From the cell containing the given text, extract its center point as [x, y] coordinate. 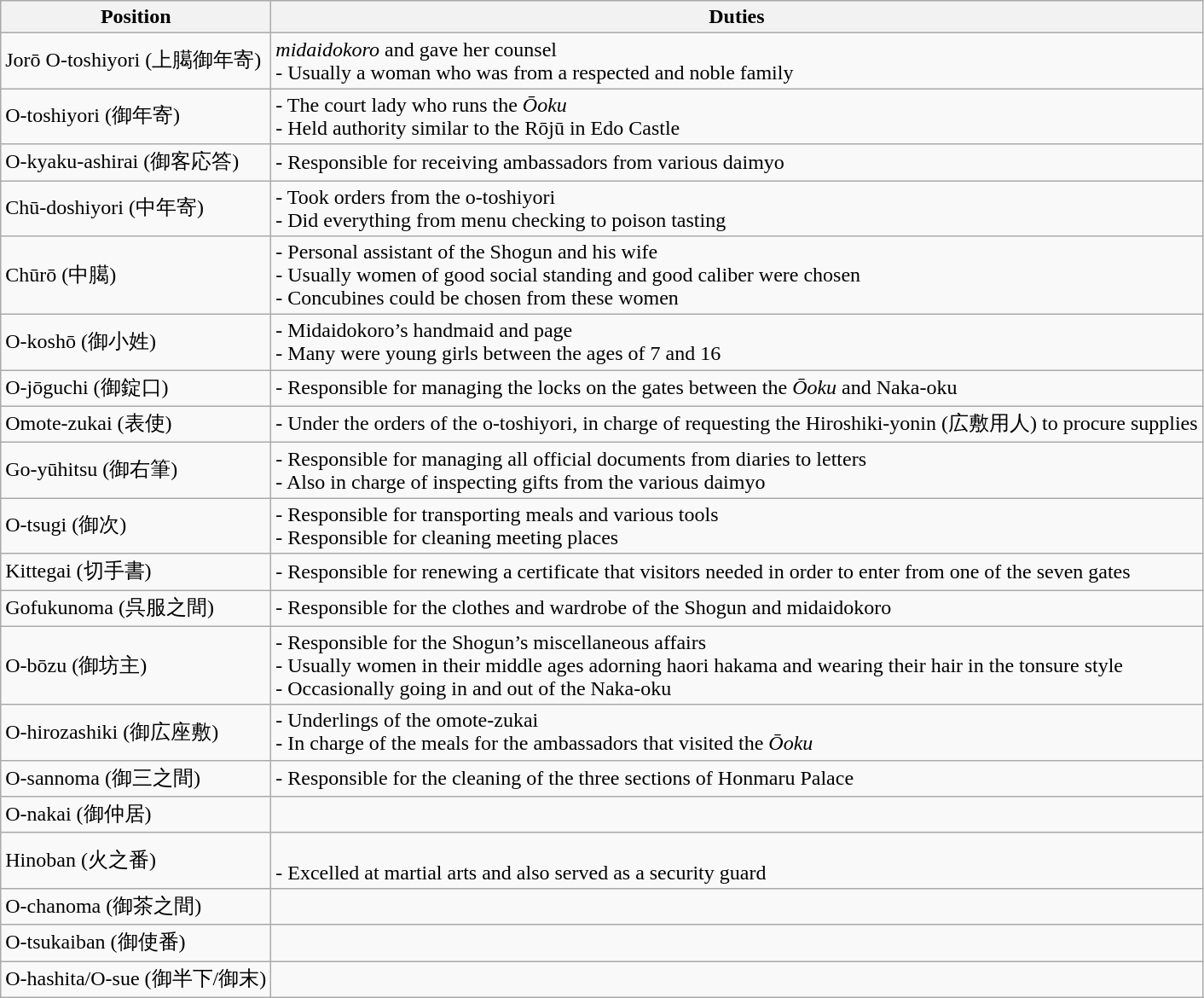
O-tsugi (御次) [136, 525]
Chū-doshiyori (中年寄) [136, 208]
O-jōguchi (御錠口) [136, 389]
O-toshiyori (御年寄) [136, 116]
- The court lady who runs the Ōoku- Held authority similar to the Rōjū in Edo Castle [737, 116]
Jorō O-toshiyori (上臈御年寄) [136, 61]
- Responsible for managing the locks on the gates between the Ōoku and Naka-oku [737, 389]
- Responsible for the cleaning of the three sections of Honmaru Palace [737, 778]
- Underlings of the omote-zukai- In charge of the meals for the ambassadors that visited the Ōoku [737, 732]
- Responsible for the clothes and wardrobe of the Shogun and midaidokoro [737, 609]
Omote-zukai (表使) [136, 425]
O-bōzu (御坊主) [136, 665]
- Took orders from the o-toshiyori- Did everything from menu checking to poison tasting [737, 208]
- Responsible for receiving ambassadors from various daimyo [737, 162]
midaidokoro and gave her counsel- Usually a woman who was from a respected and noble family [737, 61]
O-kyaku-ashirai (御客応答) [136, 162]
Kittegai (切手書) [136, 572]
Chūrō (中臈) [136, 276]
Position [136, 17]
- Midaidokoro’s handmaid and page- Many were young girls between the ages of 7 and 16 [737, 343]
O-tsukaiban (御使番) [136, 943]
- Excelled at martial arts and also served as a security guard [737, 860]
Gofukunoma (呉服之間) [136, 609]
O-koshō (御小姓) [136, 343]
- Responsible for renewing a certificate that visitors needed in order to enter from one of the seven gates [737, 572]
O-chanoma (御茶之間) [136, 906]
O-sannoma (御三之間) [136, 778]
- Responsible for transporting meals and various tools- Responsible for cleaning meeting places [737, 525]
Hinoban (火之番) [136, 860]
- Responsible for managing all official documents from diaries to letters- Also in charge of inspecting gifts from the various daimyo [737, 471]
O-hirozashiki (御広座敷) [136, 732]
Go-yūhitsu (御右筆) [136, 471]
O-hashita/O-sue (御半下/御末) [136, 979]
O-nakai (御仲居) [136, 815]
Duties [737, 17]
- Under the orders of the o-toshiyori, in charge of requesting the Hiroshiki-yonin (広敷用人) to procure supplies [737, 425]
